Locate the cell with the specified text and output its (x, y) center coordinate. 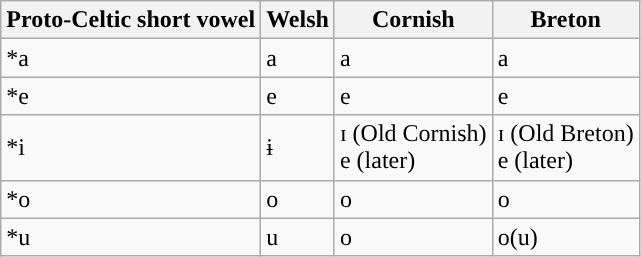
*a (131, 58)
Breton (566, 20)
u (298, 237)
ɪ (Old Breton) e (later) (566, 148)
*u (131, 237)
Cornish (413, 20)
*i (131, 148)
o(u) (566, 237)
*o (131, 199)
*e (131, 96)
Welsh (298, 20)
Proto-Celtic short vowel (131, 20)
ɨ (298, 148)
ɪ (Old Cornish) e (later) (413, 148)
